From the cell containing the given text, extract its center point as [X, Y] coordinate. 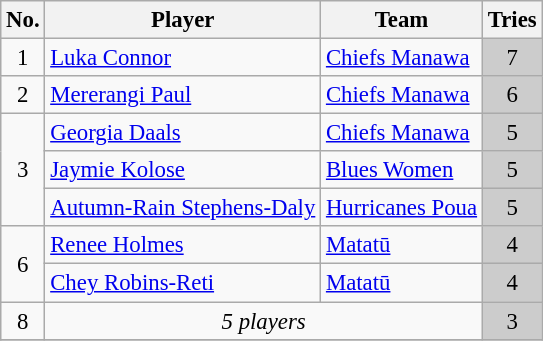
7 [512, 58]
Chey Robins-Reti [183, 283]
Jaymie Kolose [183, 170]
2 [23, 95]
Autumn-Rain Stephens-Daly [183, 208]
Team [402, 20]
Player [183, 20]
5 players [264, 321]
Renee Holmes [183, 245]
Blues Women [402, 170]
Luka Connor [183, 58]
Mererangi Paul [183, 95]
Tries [512, 20]
Hurricanes Poua [402, 208]
No. [23, 20]
Georgia Daals [183, 133]
1 [23, 58]
8 [23, 321]
